Detect which cell encompasses the target text, then output its [x, y] center coordinate. 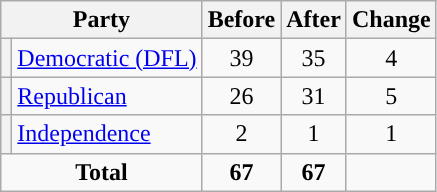
39 [242, 58]
4 [391, 58]
2 [242, 134]
5 [391, 96]
Democratic (DFL) [107, 58]
26 [242, 96]
31 [314, 96]
After [314, 20]
Party [102, 20]
35 [314, 58]
Change [391, 20]
Before [242, 20]
Republican [107, 96]
Total [102, 172]
Independence [107, 134]
